Extract the (X, Y) coordinate from the center of the cell holding the provided text.  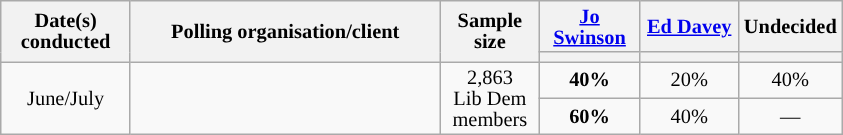
June/July (66, 98)
— (790, 116)
Polling organisation/client (285, 30)
60% (590, 116)
Date(s)conducted (66, 30)
20% (689, 80)
Ed Davey (689, 26)
Undecided (790, 26)
2,863 Lib Dem members (490, 98)
Sample size (490, 30)
Jo Swinson (590, 26)
